Search for the cell housing the specified text and yield its [x, y] center coordinate. 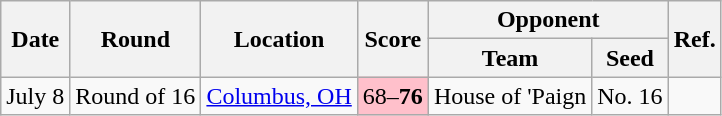
Location [279, 39]
Round of 16 [136, 96]
Columbus, OH [279, 96]
Round [136, 39]
Opponent [548, 20]
Score [392, 39]
Ref. [694, 39]
Team [510, 58]
No. 16 [630, 96]
July 8 [36, 96]
Date [36, 39]
68–76 [392, 96]
House of 'Paign [510, 96]
Seed [630, 58]
